For the text-containing cell, return its midpoint in (x, y) coordinate format. 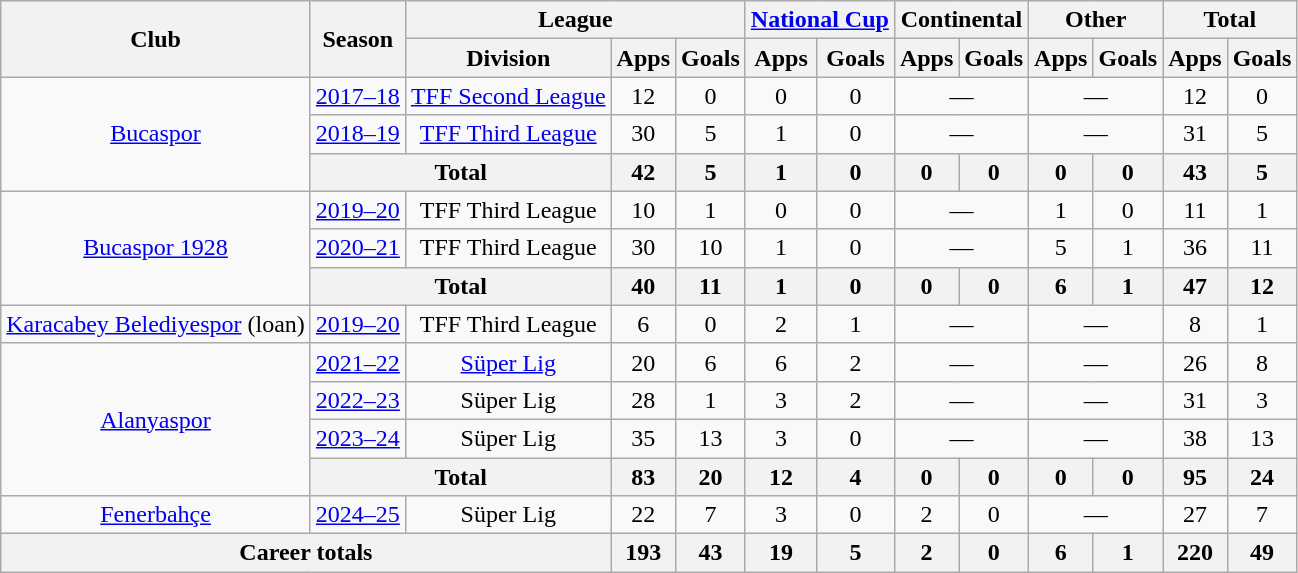
4 (856, 477)
36 (1195, 248)
Other (1096, 20)
95 (1195, 477)
2024–25 (358, 515)
49 (1262, 553)
35 (643, 438)
League (575, 20)
Karacabey Belediyespor (loan) (156, 324)
2022–23 (358, 400)
Fenerbahçe (156, 515)
Season (358, 39)
Alanyaspor (156, 419)
Career totals (306, 553)
26 (1195, 362)
83 (643, 477)
28 (643, 400)
Bucaspor (156, 134)
2023–24 (358, 438)
42 (643, 172)
19 (781, 553)
38 (1195, 438)
40 (643, 286)
2020–21 (358, 248)
National Cup (820, 20)
Division (508, 58)
193 (643, 553)
22 (643, 515)
27 (1195, 515)
Continental (961, 20)
2017–18 (358, 96)
TFF Second League (508, 96)
2018–19 (358, 134)
24 (1262, 477)
47 (1195, 286)
Bucaspor 1928 (156, 248)
2021–22 (358, 362)
Club (156, 39)
220 (1195, 553)
